Find where the given text appears and provide that cell's center as (X, Y) coordinate. 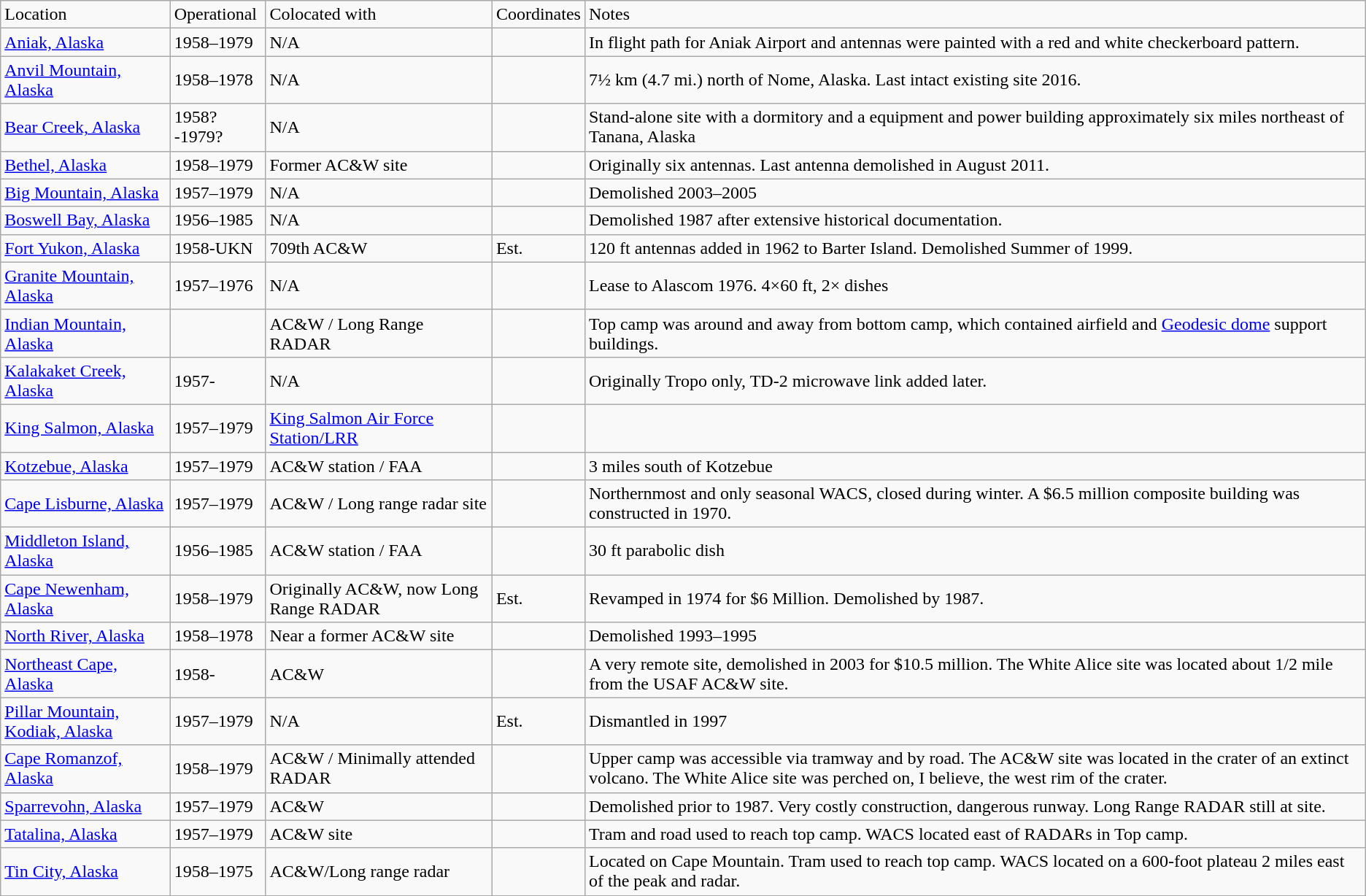
Operational (217, 15)
In flight path for Aniak Airport and antennas were painted with a red and white checkerboard pattern. (975, 42)
Tatalina, Alaska (85, 834)
Sparrevohn, Alaska (85, 806)
Notes (975, 15)
Northeast Cape, Alaska (85, 674)
30 ft parabolic dish (975, 552)
1957- (217, 381)
Pillar Mountain, Kodiak, Alaska (85, 721)
Aniak, Alaska (85, 42)
AC&W/Long range radar (379, 871)
Demolished 1987 after extensive historical documentation. (975, 220)
A very remote site, demolished in 2003 for $10.5 million. The White Alice site was located about 1/2 mile from the USAF AC&W site. (975, 674)
Demolished 2003–2005 (975, 193)
King Salmon, Alaska (85, 428)
North River, Alaska (85, 636)
709th AC&W (379, 248)
Revamped in 1974 for $6 Million. Demolished by 1987. (975, 598)
3 miles south of Kotzebue (975, 466)
Cape Newenham, Alaska (85, 598)
Granite Mountain, Alaska (85, 286)
Near a former AC&W site (379, 636)
Northernmost and only seasonal WACS, closed during winter. A $6.5 million composite building was constructed in 1970. (975, 503)
1958-UKN (217, 248)
Colocated with (379, 15)
Located on Cape Mountain. Tram used to reach top camp. WACS located on a 600-foot plateau 2 miles east of the peak and radar. (975, 871)
Bethel, Alaska (85, 165)
Tram and road used to reach top camp. WACS located east of RADARs in Top camp. (975, 834)
Bear Creek, Alaska (85, 127)
Lease to Alascom 1976. 4×60 ft, 2× dishes (975, 286)
Location (85, 15)
Middleton Island, Alaska (85, 552)
1957–1976 (217, 286)
Tin City, Alaska (85, 871)
Demolished prior to 1987. Very costly construction, dangerous runway. Long Range RADAR still at site. (975, 806)
Boswell Bay, Alaska (85, 220)
Cape Romanzof, Alaska (85, 769)
Anvil Mountain, Alaska (85, 80)
1958- (217, 674)
King Salmon Air Force Station/LRR (379, 428)
AC&W site (379, 834)
AC&W / Long range radar site (379, 503)
Top camp was around and away from bottom camp, which contained airfield and Geodesic dome support buildings. (975, 333)
Former AC&W site (379, 165)
Big Mountain, Alaska (85, 193)
Cape Lisburne, Alaska (85, 503)
Originally six antennas. Last antenna demolished in August 2011. (975, 165)
Indian Mountain, Alaska (85, 333)
7½ km (4.7 mi.) north of Nome, Alaska. Last intact existing site 2016. (975, 80)
1958–1975 (217, 871)
Coordinates (539, 15)
AC&W / Long Range RADAR (379, 333)
AC&W / Minimally attended RADAR (379, 769)
Fort Yukon, Alaska (85, 248)
Dismantled in 1997 (975, 721)
Originally Tropo only, TD-2 microwave link added later. (975, 381)
Kotzebue, Alaska (85, 466)
120 ft antennas added in 1962 to Barter Island. Demolished Summer of 1999. (975, 248)
Demolished 1993–1995 (975, 636)
Kalakaket Creek, Alaska (85, 381)
1958?-1979? (217, 127)
Originally AC&W, now Long Range RADAR (379, 598)
Stand-alone site with a dormitory and a equipment and power building approximately six miles northeast of Tanana, Alaska (975, 127)
